Scan for the cell matching the given text and deliver its [X, Y] coordinate at center. 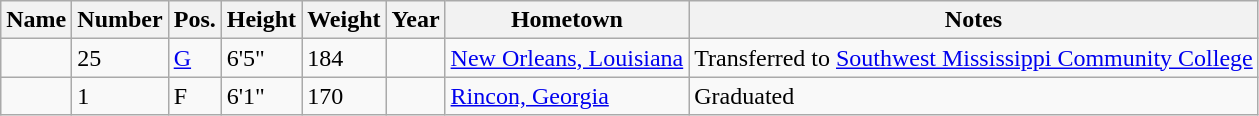
Rincon, Georgia [567, 96]
6'1" [261, 96]
Hometown [567, 20]
Year [416, 20]
Graduated [974, 96]
Number [120, 20]
Transferred to Southwest Mississippi Community College [974, 58]
Weight [344, 20]
Height [261, 20]
Name [36, 20]
F [194, 96]
G [194, 58]
184 [344, 58]
Notes [974, 20]
25 [120, 58]
1 [120, 96]
6'5" [261, 58]
Pos. [194, 20]
New Orleans, Louisiana [567, 58]
170 [344, 96]
